Provide the [X, Y] coordinate of the cell's center where the given text is located.  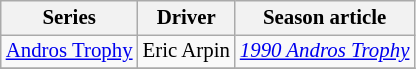
Series [70, 18]
Eric Arpin [186, 51]
1990 Andros Trophy [324, 51]
Driver [186, 18]
Andros Trophy [70, 51]
Season article [324, 18]
